Output the [x, y] coordinate of the center of the cell containing the given text.  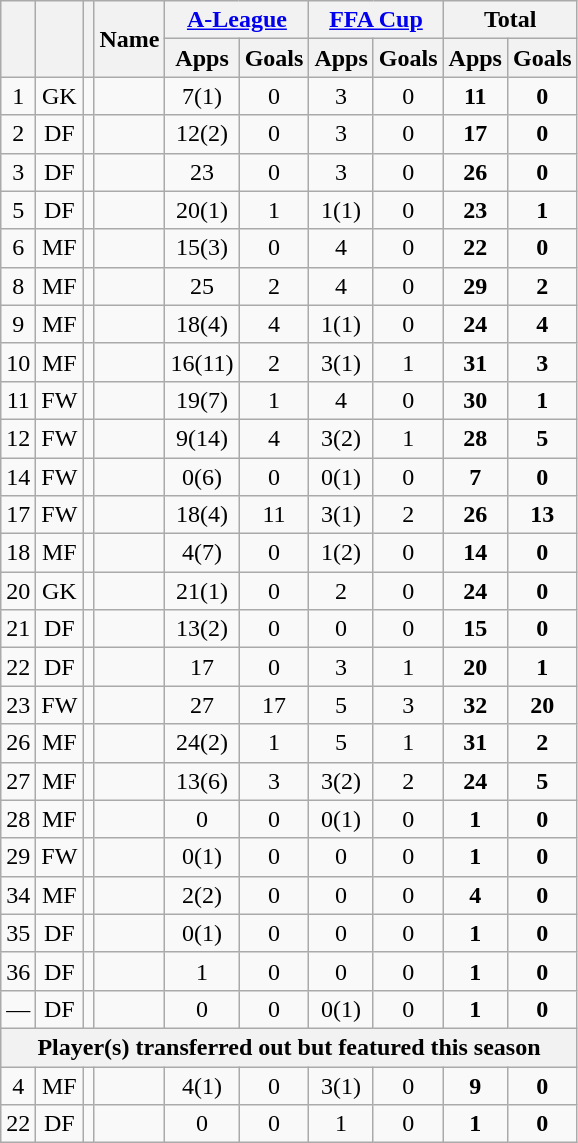
19(7) [202, 400]
15(3) [202, 248]
7 [475, 477]
10 [18, 362]
8 [18, 286]
4(7) [202, 553]
2(2) [202, 895]
30 [475, 400]
9(14) [202, 438]
13(2) [202, 629]
21 [18, 629]
A-League [237, 20]
35 [18, 933]
7(1) [202, 96]
20(1) [202, 210]
21(1) [202, 591]
13 [542, 515]
4(1) [202, 1085]
0(6) [202, 477]
36 [18, 971]
25 [202, 286]
12 [18, 438]
FFA Cup [376, 20]
32 [475, 705]
— [18, 1009]
34 [18, 895]
18 [18, 553]
Name [130, 39]
24(2) [202, 743]
6 [18, 248]
Total [510, 20]
15 [475, 629]
16(11) [202, 362]
13(6) [202, 781]
Player(s) transferred out but featured this season [289, 1047]
12(2) [202, 134]
1(2) [341, 553]
